Pinpoint the cell where the given text exists, returning its [x, y] midpoint coordinate. 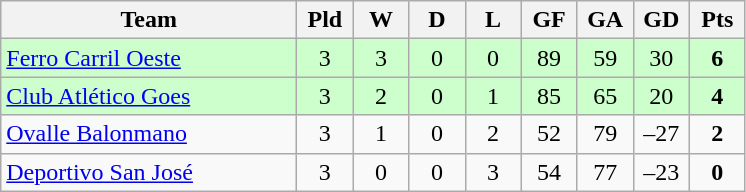
–23 [661, 172]
L [493, 20]
Pts [717, 20]
59 [605, 58]
77 [605, 172]
D [437, 20]
4 [717, 96]
–27 [661, 134]
Ovalle Balonmano [149, 134]
79 [605, 134]
GA [605, 20]
GD [661, 20]
GF [549, 20]
65 [605, 96]
89 [549, 58]
Ferro Carril Oeste [149, 58]
6 [717, 58]
85 [549, 96]
Team [149, 20]
54 [549, 172]
Club Atlético Goes [149, 96]
20 [661, 96]
30 [661, 58]
Deportivo San José [149, 172]
W [381, 20]
Pld [325, 20]
52 [549, 134]
